Detect which cell encompasses the target text, then output its (x, y) center coordinate. 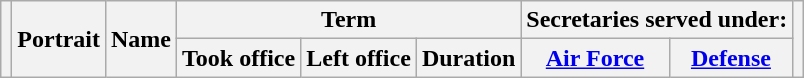
Portrait (59, 39)
Air Force (595, 58)
Duration (468, 58)
Left office (359, 58)
Secretaries served under: (657, 20)
Defense (730, 58)
Took office (239, 58)
Name (140, 39)
Term (349, 20)
